For the text-containing cell, return its midpoint in (X, Y) coordinate format. 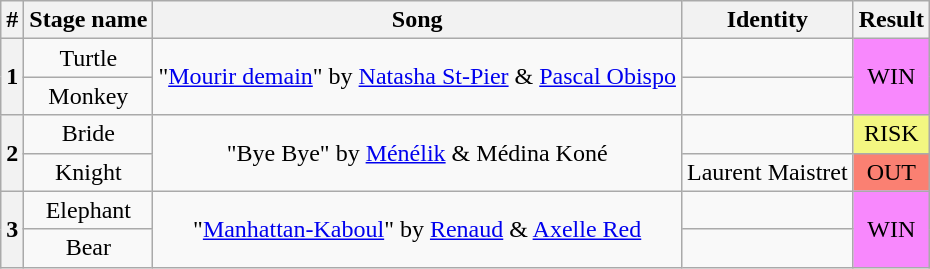
RISK (891, 134)
Elephant (88, 210)
# (12, 20)
Stage name (88, 20)
Bride (88, 134)
Identity (767, 20)
"Manhattan-Kaboul" by Renaud & Axelle Red (418, 229)
"Mourir demain" by Natasha St-Pier & Pascal Obispo (418, 77)
Turtle (88, 58)
Monkey (88, 96)
"Bye Bye" by Ménélik & Médina Koné (418, 153)
Bear (88, 248)
Laurent Maistret (767, 172)
2 (12, 153)
3 (12, 229)
Song (418, 20)
Result (891, 20)
1 (12, 77)
OUT (891, 172)
Knight (88, 172)
